Return (x, y) of the center of cell containing provided text 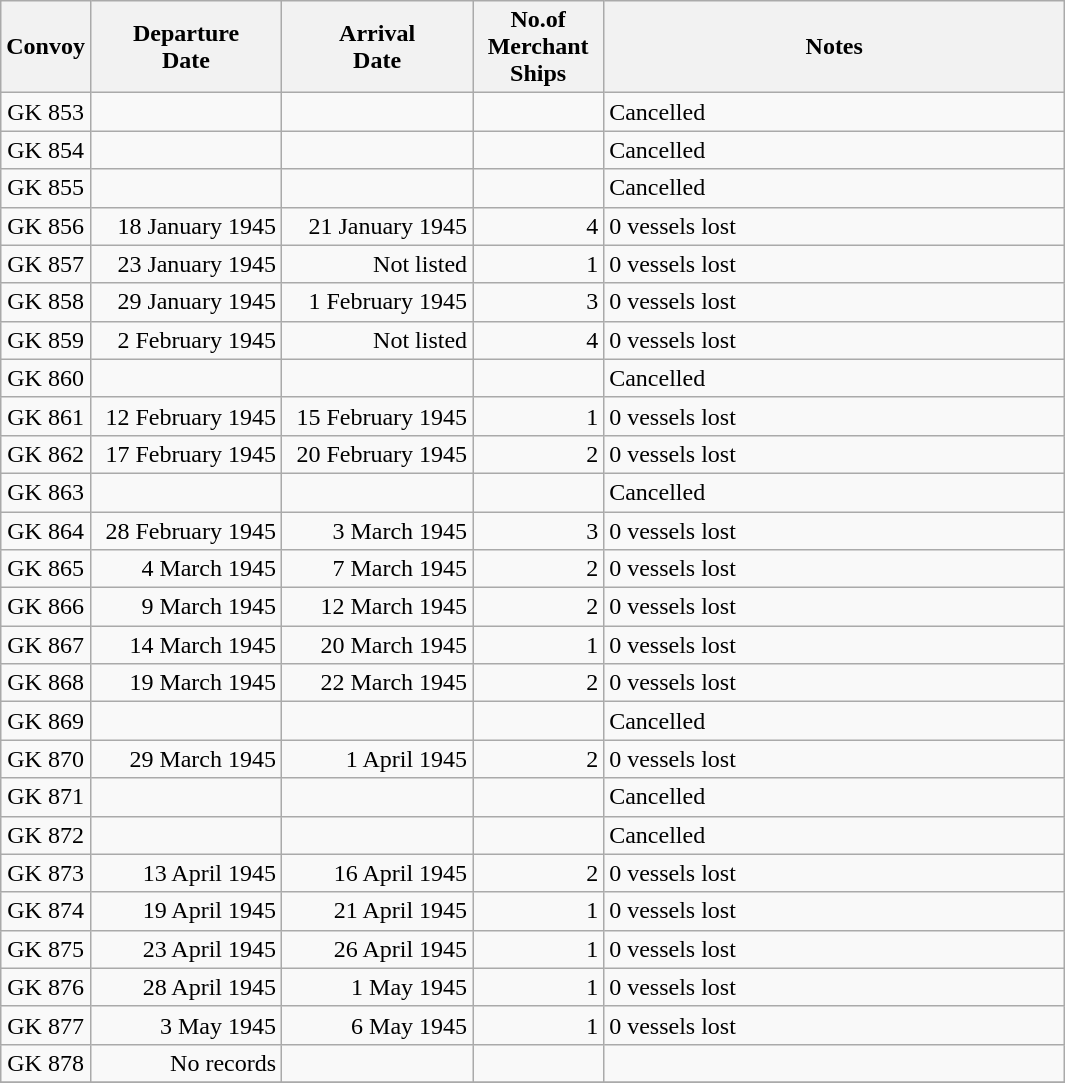
GK 875 (46, 949)
22 March 1945 (378, 683)
13 April 1945 (186, 873)
GK 854 (46, 150)
GK 858 (46, 302)
21 April 1945 (378, 911)
17 February 1945 (186, 454)
23 April 1945 (186, 949)
3 March 1945 (378, 531)
23 January 1945 (186, 264)
6 May 1945 (378, 1025)
19 March 1945 (186, 683)
26 April 1945 (378, 949)
20 March 1945 (378, 645)
GK 878 (46, 1063)
12 March 1945 (378, 607)
GK 863 (46, 492)
GK 859 (46, 340)
GK 877 (46, 1025)
GK 853 (46, 112)
No records (186, 1063)
19 April 1945 (186, 911)
21 January 1945 (378, 226)
GK 864 (46, 531)
1 May 1945 (378, 987)
20 February 1945 (378, 454)
GK 860 (46, 378)
GK 871 (46, 797)
GK 857 (46, 264)
GK 873 (46, 873)
4 March 1945 (186, 569)
GK 865 (46, 569)
28 February 1945 (186, 531)
2 February 1945 (186, 340)
29 January 1945 (186, 302)
14 March 1945 (186, 645)
GK 872 (46, 835)
15 February 1945 (378, 416)
3 May 1945 (186, 1025)
7 March 1945 (378, 569)
12 February 1945 (186, 416)
Notes (834, 47)
9 March 1945 (186, 607)
1 April 1945 (378, 759)
GK 876 (46, 987)
GK 866 (46, 607)
29 March 1945 (186, 759)
28 April 1945 (186, 987)
16 April 1945 (378, 873)
GK 868 (46, 683)
1 February 1945 (378, 302)
GK 861 (46, 416)
Convoy (46, 47)
GK 874 (46, 911)
GK 869 (46, 721)
GK 867 (46, 645)
GK 855 (46, 188)
No.of Merchant Ships (538, 47)
DepartureDate (186, 47)
GK 862 (46, 454)
ArrivalDate (378, 47)
GK 870 (46, 759)
GK 856 (46, 226)
18 January 1945 (186, 226)
